Capture the cell that displays the provided text and extract its [x, y] central coordinate. 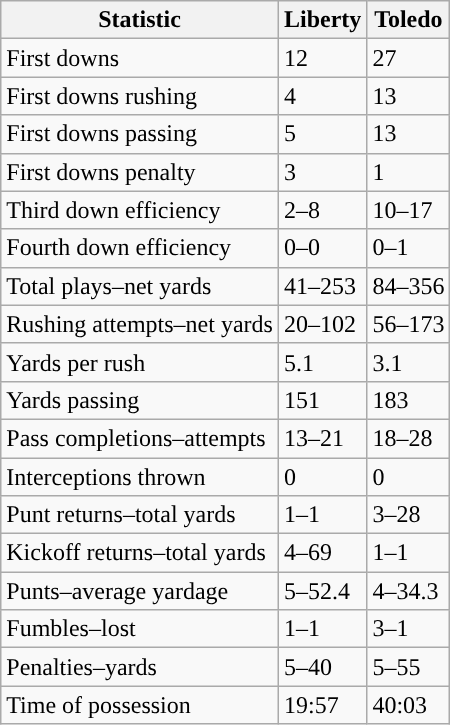
Liberty [322, 20]
Statistic [140, 20]
2–8 [322, 210]
56–173 [408, 324]
First downs [140, 58]
Total plays–net yards [140, 286]
Yards per rush [140, 362]
27 [408, 58]
4 [322, 96]
3–1 [408, 629]
Kickoff returns–total yards [140, 553]
Toledo [408, 20]
4–34.3 [408, 591]
Rushing attempts–net yards [140, 324]
Yards passing [140, 400]
4–69 [322, 553]
Interceptions thrown [140, 477]
0–0 [322, 248]
13–21 [322, 438]
3.1 [408, 362]
3–28 [408, 515]
41–253 [322, 286]
5–52.4 [322, 591]
40:03 [408, 705]
Punt returns–total yards [140, 515]
84–356 [408, 286]
First downs penalty [140, 172]
First downs rushing [140, 96]
1 [408, 172]
Pass completions–attempts [140, 438]
19:57 [322, 705]
5.1 [322, 362]
12 [322, 58]
18–28 [408, 438]
0–1 [408, 248]
First downs passing [140, 134]
10–17 [408, 210]
5 [322, 134]
5–55 [408, 667]
5–40 [322, 667]
183 [408, 400]
Fourth down efficiency [140, 248]
Fumbles–lost [140, 629]
Third down efficiency [140, 210]
3 [322, 172]
151 [322, 400]
Punts–average yardage [140, 591]
20–102 [322, 324]
Penalties–yards [140, 667]
Time of possession [140, 705]
